Detect which cell encompasses the target text, then output its (x, y) center coordinate. 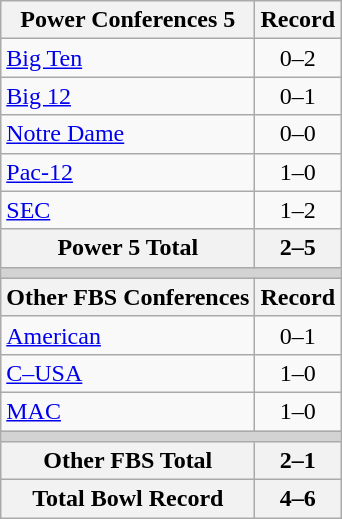
MAC (128, 411)
Other FBS Conferences (128, 297)
1–2 (298, 210)
2–5 (298, 248)
Power Conferences 5 (128, 20)
C–USA (128, 373)
Other FBS Total (128, 461)
0–0 (298, 134)
Power 5 Total (128, 248)
Notre Dame (128, 134)
0–2 (298, 58)
SEC (128, 210)
4–6 (298, 499)
American (128, 335)
Total Bowl Record (128, 499)
Big Ten (128, 58)
Pac-12 (128, 172)
2–1 (298, 461)
Big 12 (128, 96)
